From the cell containing the given text, extract its center point as [x, y] coordinate. 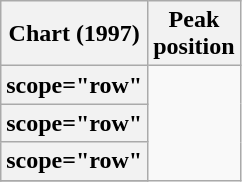
Chart (1997) [74, 34]
Peakposition [194, 34]
